Return (X, Y) of the center of cell containing provided text 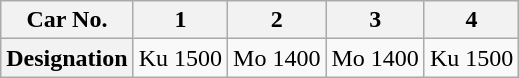
2 (277, 20)
1 (180, 20)
4 (471, 20)
3 (375, 20)
Designation (67, 58)
Car No. (67, 20)
